Scan for the cell matching the given text and deliver its [X, Y] coordinate at center. 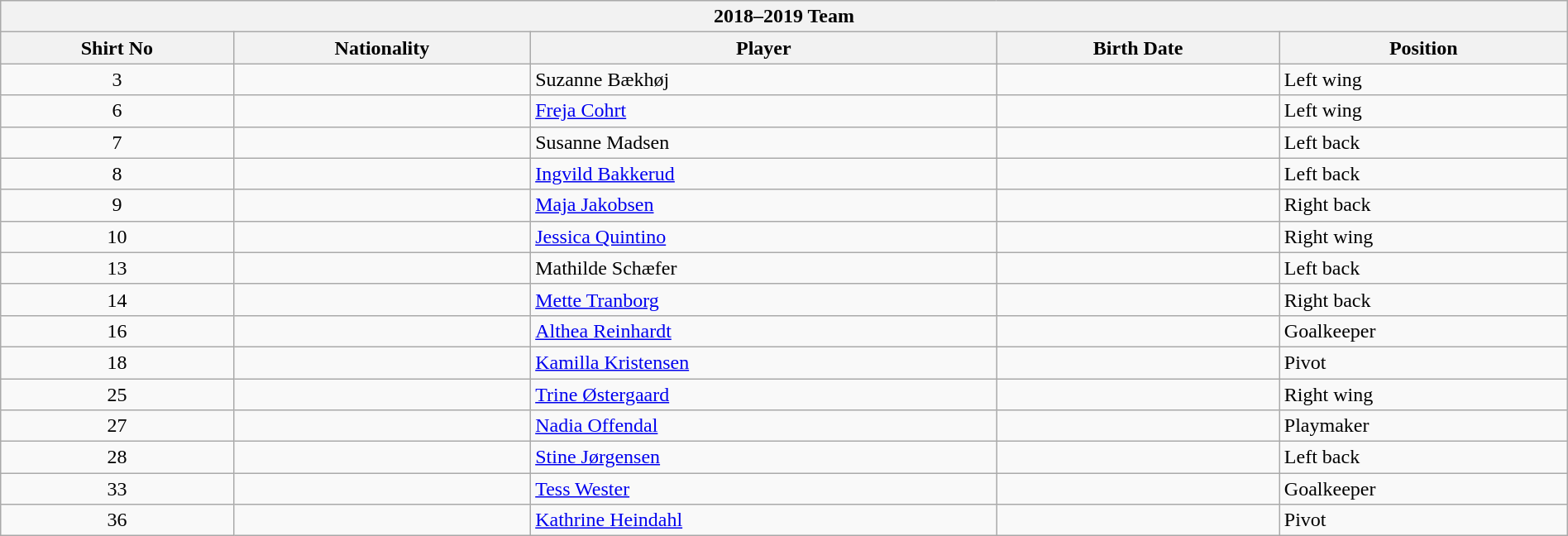
Trine Østergaard [764, 395]
Jessica Quintino [764, 237]
Maja Jakobsen [764, 205]
Playmaker [1423, 426]
Kamilla Kristensen [764, 362]
Player [764, 48]
10 [117, 237]
Stine Jørgensen [764, 457]
Position [1423, 48]
Nationality [382, 48]
14 [117, 299]
18 [117, 362]
Mette Tranborg [764, 299]
6 [117, 111]
Ingvild Bakkerud [764, 174]
16 [117, 331]
Suzanne Bækhøj [764, 79]
3 [117, 79]
Althea Reinhardt [764, 331]
2018–2019 Team [784, 17]
8 [117, 174]
25 [117, 395]
33 [117, 489]
9 [117, 205]
Mathilde Schæfer [764, 268]
36 [117, 520]
7 [117, 142]
13 [117, 268]
27 [117, 426]
Nadia Offendal [764, 426]
Susanne Madsen [764, 142]
Freja Cohrt [764, 111]
Shirt No [117, 48]
Tess Wester [764, 489]
Kathrine Heindahl [764, 520]
28 [117, 457]
Birth Date [1138, 48]
